Determine the [x, y] coordinate at the center of the cell enclosing the given text.  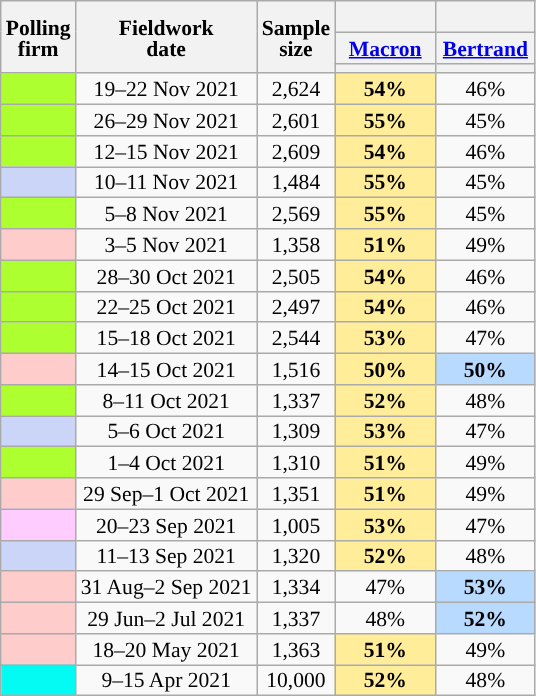
12–15 Nov 2021 [166, 152]
9–15 Apr 2021 [166, 680]
2,505 [296, 276]
1,358 [296, 244]
10–11 Nov 2021 [166, 182]
28–30 Oct 2021 [166, 276]
1,334 [296, 588]
2,609 [296, 152]
19–22 Nov 2021 [166, 90]
1,005 [296, 524]
1,363 [296, 650]
5–6 Oct 2021 [166, 432]
18–20 May 2021 [166, 650]
29 Sep–1 Oct 2021 [166, 494]
1,351 [296, 494]
2,497 [296, 306]
Samplesize [296, 37]
20–23 Sep 2021 [166, 524]
15–18 Oct 2021 [166, 338]
1–4 Oct 2021 [166, 462]
29 Jun–2 Jul 2021 [166, 618]
Bertrand [485, 48]
11–13 Sep 2021 [166, 556]
2,624 [296, 90]
26–29 Nov 2021 [166, 120]
10,000 [296, 680]
2,601 [296, 120]
31 Aug–2 Sep 2021 [166, 588]
Fieldworkdate [166, 37]
2,569 [296, 214]
2,544 [296, 338]
Pollingfirm [38, 37]
1,320 [296, 556]
8–11 Oct 2021 [166, 400]
3–5 Nov 2021 [166, 244]
1,310 [296, 462]
1,516 [296, 370]
1,484 [296, 182]
Macron [385, 48]
5–8 Nov 2021 [166, 214]
14–15 Oct 2021 [166, 370]
1,309 [296, 432]
22–25 Oct 2021 [166, 306]
